Output the (X, Y) coordinate of the center of the cell containing the given text.  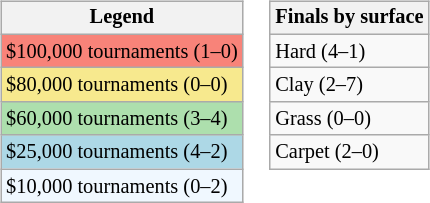
$100,000 tournaments (1–0) (122, 51)
Finals by surface (349, 18)
$60,000 tournaments (3–4) (122, 119)
Grass (0–0) (349, 119)
$10,000 tournaments (0–2) (122, 186)
$25,000 tournaments (4–2) (122, 152)
Clay (2–7) (349, 85)
Hard (4–1) (349, 51)
Carpet (2–0) (349, 152)
$80,000 tournaments (0–0) (122, 85)
Legend (122, 18)
